Find where the given text appears and provide that cell's center as [x, y] coordinate. 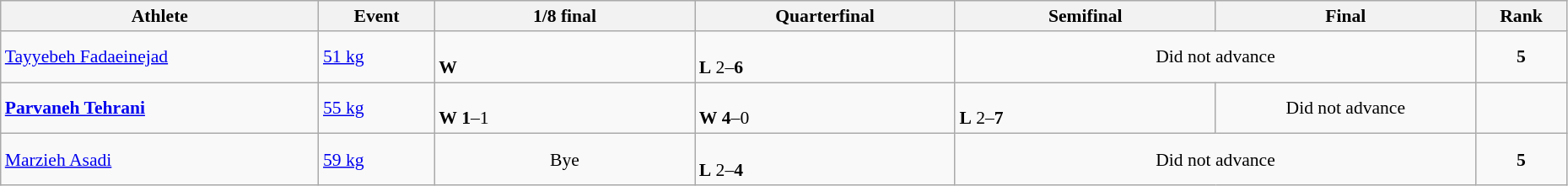
Rank [1522, 16]
Final [1346, 16]
Marzieh Asadi [160, 160]
Parvaneh Tehrani [160, 108]
51 kg [376, 57]
1/8 final [565, 16]
L 2–7 [1085, 108]
W [565, 57]
L 2–4 [825, 160]
W 4–0 [825, 108]
59 kg [376, 160]
Tayyebeh Fadaeinejad [160, 57]
Event [376, 16]
L 2–6 [825, 57]
Quarterfinal [825, 16]
W 1–1 [565, 108]
Bye [565, 160]
Athlete [160, 16]
Semifinal [1085, 16]
55 kg [376, 108]
